Output the [x, y] coordinate of the center of the cell containing the given text.  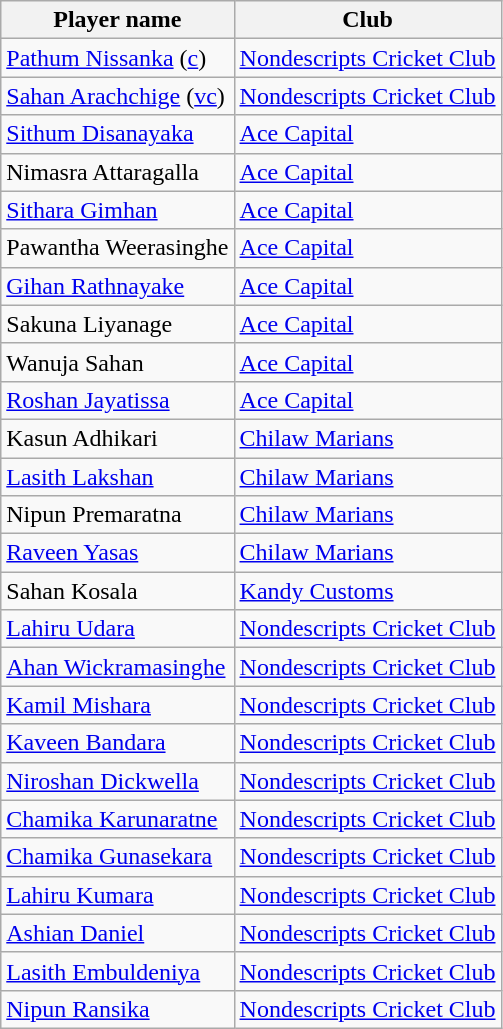
Raveen Yasas [118, 553]
Ahan Wickramasinghe [118, 667]
Chamika Karunaratne [118, 819]
Niroshan Dickwella [118, 781]
Club [368, 20]
Nipun Premaratna [118, 515]
Sakuna Liyanage [118, 324]
Pathum Nissanka (c) [118, 58]
Sahan Arachchige (vc) [118, 96]
Kamil Mishara [118, 705]
Sahan Kosala [118, 591]
Wanuja Sahan [118, 362]
Player name [118, 20]
Nipun Ransika [118, 1009]
Lasith Embuldeniya [118, 971]
Gihan Rathnayake [118, 286]
Chamika Gunasekara [118, 857]
Pawantha Weerasinghe [118, 248]
Sithara Gimhan [118, 210]
Lahiru Udara [118, 629]
Roshan Jayatissa [118, 400]
Kandy Customs [368, 591]
Lahiru Kumara [118, 895]
Kasun Adhikari [118, 438]
Ashian Daniel [118, 933]
Kaveen Bandara [118, 743]
Nimasra Attaragalla [118, 172]
Lasith Lakshan [118, 477]
Sithum Disanayaka [118, 134]
